Detect which cell encompasses the target text, then output its [x, y] center coordinate. 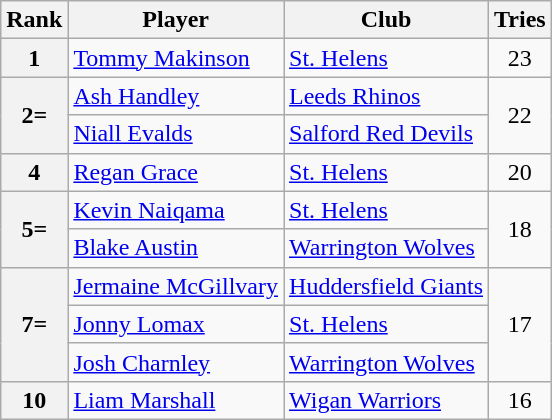
Jonny Lomax [176, 324]
Wigan Warriors [386, 400]
Huddersfield Giants [386, 286]
Rank [34, 20]
Regan Grace [176, 172]
Niall Evalds [176, 134]
Tommy Makinson [176, 58]
7= [34, 324]
1 [34, 58]
Jermaine McGillvary [176, 286]
10 [34, 400]
4 [34, 172]
20 [520, 172]
Blake Austin [176, 248]
Leeds Rhinos [386, 96]
16 [520, 400]
Salford Red Devils [386, 134]
Liam Marshall [176, 400]
Club [386, 20]
17 [520, 324]
22 [520, 115]
18 [520, 229]
Tries [520, 20]
2= [34, 115]
5= [34, 229]
23 [520, 58]
Player [176, 20]
Ash Handley [176, 96]
Kevin Naiqama [176, 210]
Josh Charnley [176, 362]
